From the cell containing the given text, extract its center point as (X, Y) coordinate. 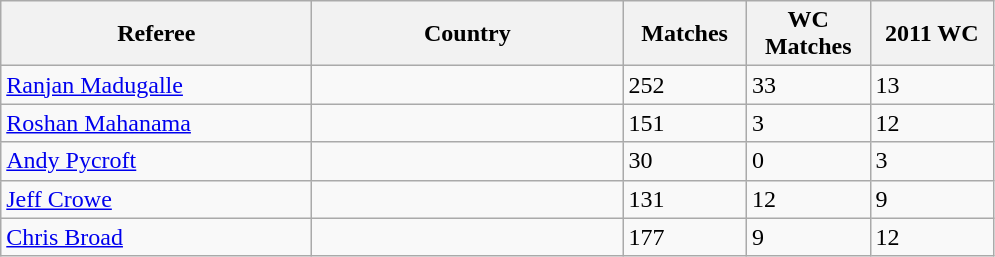
177 (685, 237)
Referee (156, 34)
13 (932, 85)
131 (685, 199)
Andy Pycroft (156, 161)
Ranjan Madugalle (156, 85)
Jeff Crowe (156, 199)
30 (685, 161)
Roshan Mahanama (156, 123)
2011 WC (932, 34)
151 (685, 123)
Chris Broad (156, 237)
Matches (685, 34)
0 (808, 161)
WC Matches (808, 34)
252 (685, 85)
33 (808, 85)
Country (468, 34)
